Identify which cell holds the provided text, then report its (x, y) central coordinate. 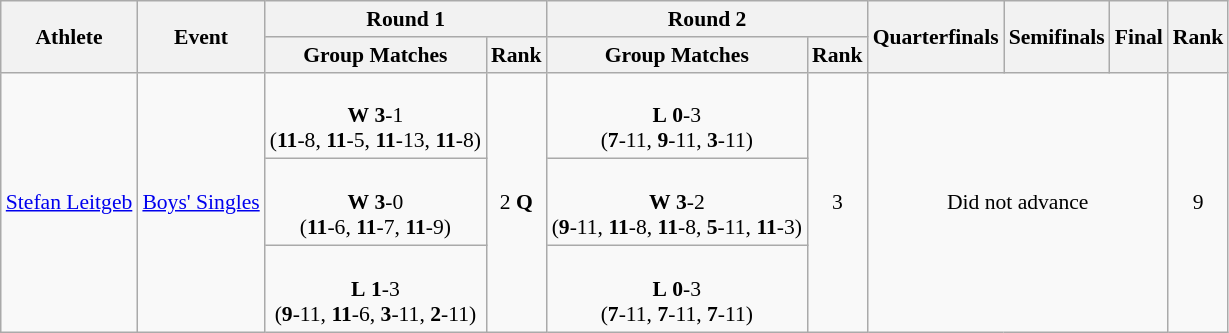
3 (838, 202)
2 Q (516, 202)
L 0-3 (7-11, 9-11, 3-11) (677, 116)
Event (200, 36)
9 (1198, 202)
W 3-0 (11-6, 11-7, 11-9) (376, 202)
Final (1139, 36)
Quarterfinals (936, 36)
L 1-3 (9-11, 11-6, 3-11, 2-11) (376, 290)
Did not advance (1018, 202)
Round 1 (406, 19)
Boys' Singles (200, 202)
Stefan Leitgeb (70, 202)
Round 2 (708, 19)
Semifinals (1057, 36)
W 3-1 (11-8, 11-5, 11-13, 11-8) (376, 116)
W 3-2 (9-11, 11-8, 11-8, 5-11, 11-3) (677, 202)
L 0-3 (7-11, 7-11, 7-11) (677, 290)
Athlete (70, 36)
